From the cell containing the given text, extract its center point as (X, Y) coordinate. 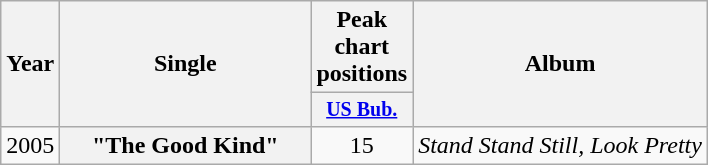
Year (30, 64)
"The Good Kind" (186, 145)
2005 (30, 145)
15 (362, 145)
US Bub. (362, 110)
Single (186, 64)
Album (560, 64)
Stand Stand Still, Look Pretty (560, 145)
Peak chart positions (362, 47)
